From the cell containing the given text, extract its center point as (x, y) coordinate. 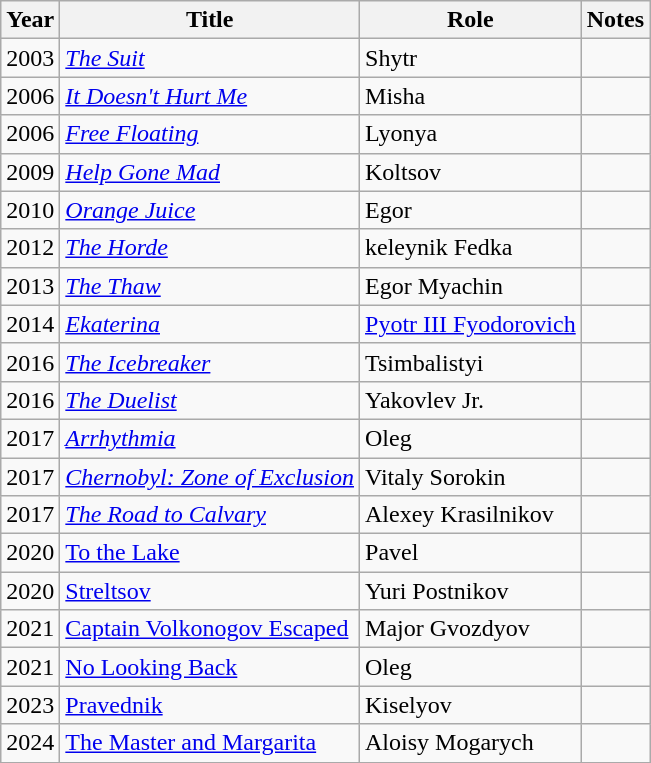
The Icebreaker (210, 362)
Pravednik (210, 705)
2012 (30, 248)
Free Floating (210, 134)
Egor Myachin (471, 286)
2013 (30, 286)
To the Lake (210, 553)
Yuri Postnikov (471, 591)
Streltsov (210, 591)
Role (471, 20)
Orange Juice (210, 210)
Lyonya (471, 134)
Chernobyl: Zone of Exclusion (210, 477)
The Thaw (210, 286)
Title (210, 20)
Pavel (471, 553)
Vitaly Sorokin (471, 477)
2014 (30, 324)
The Horde (210, 248)
2024 (30, 743)
Yakovlev Jr. (471, 400)
Ekaterina (210, 324)
The Duelist (210, 400)
keleynik Fedka (471, 248)
Help Gone Mad (210, 172)
2023 (30, 705)
The Suit (210, 58)
Koltsov (471, 172)
Aloisy Mogarych (471, 743)
Alexey Krasilnikov (471, 515)
Captain Volkonogov Escaped (210, 629)
Shytr (471, 58)
Misha (471, 96)
Egor (471, 210)
2010 (30, 210)
The Road to Calvary (210, 515)
Major Gvozdyov (471, 629)
No Looking Back (210, 667)
It Doesn't Hurt Me (210, 96)
2003 (30, 58)
2009 (30, 172)
Kiselyov (471, 705)
Tsimbalistyi (471, 362)
Arrhythmia (210, 438)
The Master and Margarita (210, 743)
Year (30, 20)
Notes (615, 20)
Pyotr III Fyodorovich (471, 324)
